Search for the cell housing the specified text and yield its (X, Y) center coordinate. 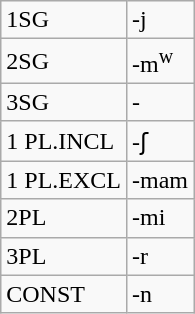
- (160, 102)
1SG (64, 20)
-n (160, 294)
2PL (64, 218)
-mam (160, 180)
1 PL.INCL (64, 141)
-ʃ (160, 141)
-mw (160, 62)
-mi (160, 218)
-j (160, 20)
1 PL.EXCL (64, 180)
-r (160, 256)
CONST (64, 294)
3SG (64, 102)
3PL (64, 256)
2SG (64, 62)
